Pinpoint the cell where the given text exists, returning its (x, y) midpoint coordinate. 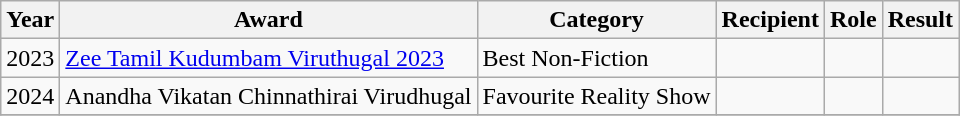
Best Non-Fiction (596, 58)
Result (920, 20)
Recipient (770, 20)
2024 (30, 96)
Role (853, 20)
Category (596, 20)
2023 (30, 58)
Year (30, 20)
Award (268, 20)
Zee Tamil Kudumbam Viruthugal 2023 (268, 58)
Anandha Vikatan Chinnathirai Virudhugal (268, 96)
Favourite Reality Show (596, 96)
